Identify which cell holds the provided text, then report its [x, y] central coordinate. 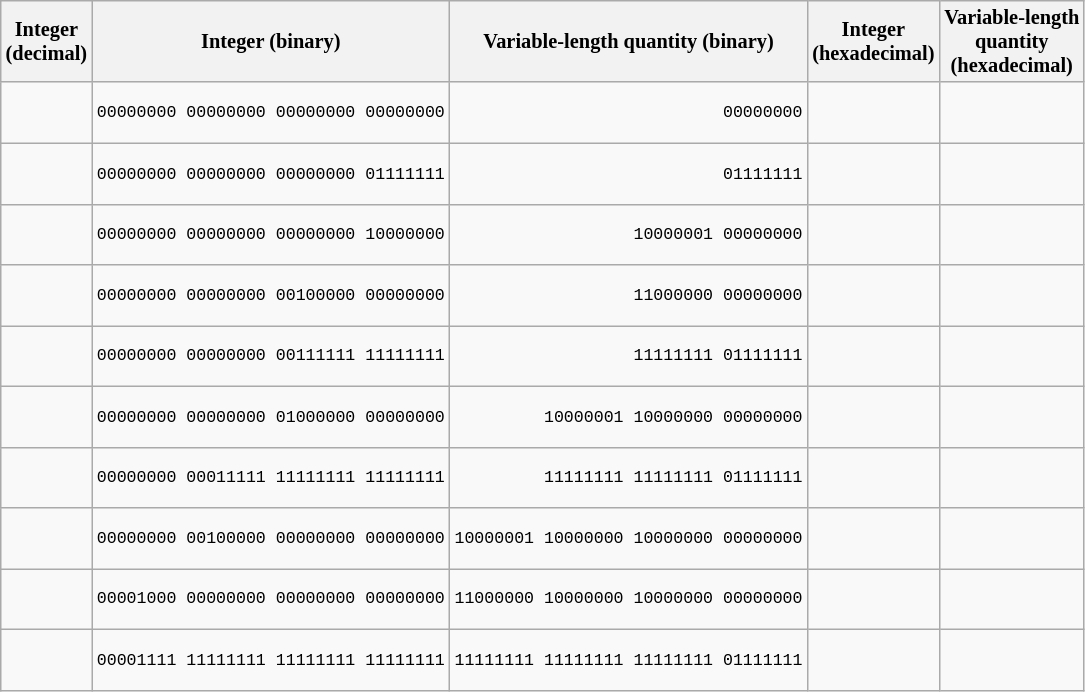
10000001 10000000 00000000 [629, 416]
00000000 [629, 112]
Integer(decimal) [46, 41]
00000000 00000000 00100000 00000000 [271, 294]
Integer(hexadecimal) [873, 41]
11111111 01111111 [629, 356]
00001000 00000000 00000000 00000000 [271, 598]
00000000 00000000 00111111 11111111 [271, 356]
01111111 [629, 174]
00000000 00000000 00000000 01111111 [271, 174]
00000000 00011111 11111111 11111111 [271, 478]
11000000 00000000 [629, 294]
Variable-lengthquantity(hexadecimal) [1012, 41]
10000001 10000000 10000000 00000000 [629, 538]
11000000 10000000 10000000 00000000 [629, 598]
10000001 00000000 [629, 234]
00000000 00000000 00000000 10000000 [271, 234]
11111111 11111111 01111111 [629, 478]
Integer (binary) [271, 41]
Variable-length quantity (binary) [629, 41]
00001111 11111111 11111111 11111111 [271, 660]
00000000 00100000 00000000 00000000 [271, 538]
00000000 00000000 01000000 00000000 [271, 416]
00000000 00000000 00000000 00000000 [271, 112]
11111111 11111111 11111111 01111111 [629, 660]
